Capture the cell that displays the provided text and extract its [x, y] central coordinate. 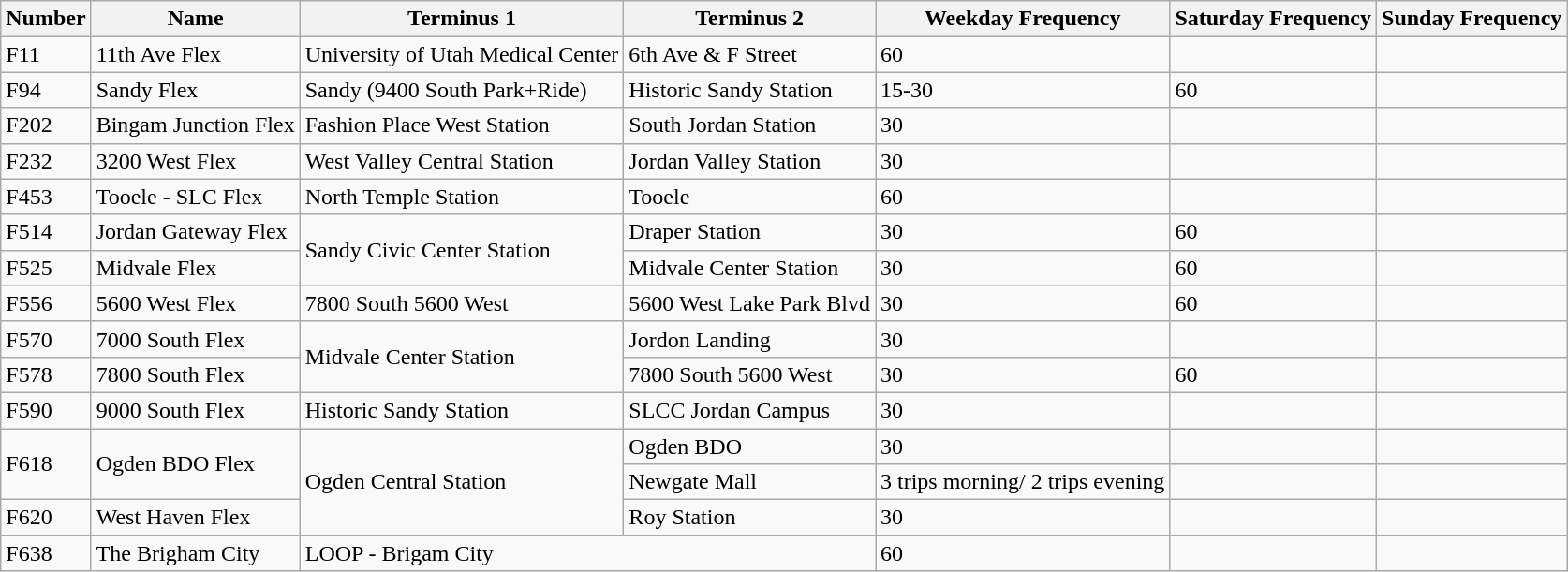
Saturday Frequency [1274, 19]
The Brigham City [195, 553]
F620 [46, 518]
3 trips morning/ 2 trips evening [1022, 482]
F570 [46, 339]
F453 [46, 197]
5600 West Flex [195, 303]
Name [195, 19]
F232 [46, 161]
Ogden Central Station [462, 482]
LOOP - Brigam City [587, 553]
Sandy Civic Center Station [462, 250]
F11 [46, 54]
F94 [46, 90]
F556 [46, 303]
Midvale Flex [195, 268]
Number [46, 19]
6th Ave & F Street [749, 54]
F618 [46, 464]
3200 West Flex [195, 161]
9000 South Flex [195, 410]
F590 [46, 410]
West Valley Central Station [462, 161]
Sunday Frequency [1472, 19]
Bingam Junction Flex [195, 125]
Weekday Frequency [1022, 19]
Roy Station [749, 518]
Tooele - SLC Flex [195, 197]
SLCC Jordan Campus [749, 410]
F202 [46, 125]
Jordan Valley Station [749, 161]
Sandy (9400 South Park+Ride) [462, 90]
15-30 [1022, 90]
5600 West Lake Park Blvd [749, 303]
Ogden BDO [749, 447]
Tooele [749, 197]
Draper Station [749, 232]
West Haven Flex [195, 518]
Fashion Place West Station [462, 125]
Sandy Flex [195, 90]
Newgate Mall [749, 482]
F638 [46, 553]
Ogden BDO Flex [195, 464]
11th Ave Flex [195, 54]
University of Utah Medical Center [462, 54]
South Jordan Station [749, 125]
Terminus 1 [462, 19]
7000 South Flex [195, 339]
F578 [46, 374]
F514 [46, 232]
Terminus 2 [749, 19]
Jordon Landing [749, 339]
Jordan Gateway Flex [195, 232]
North Temple Station [462, 197]
7800 South Flex [195, 374]
F525 [46, 268]
